Output the [X, Y] coordinate of the center of the cell containing the given text.  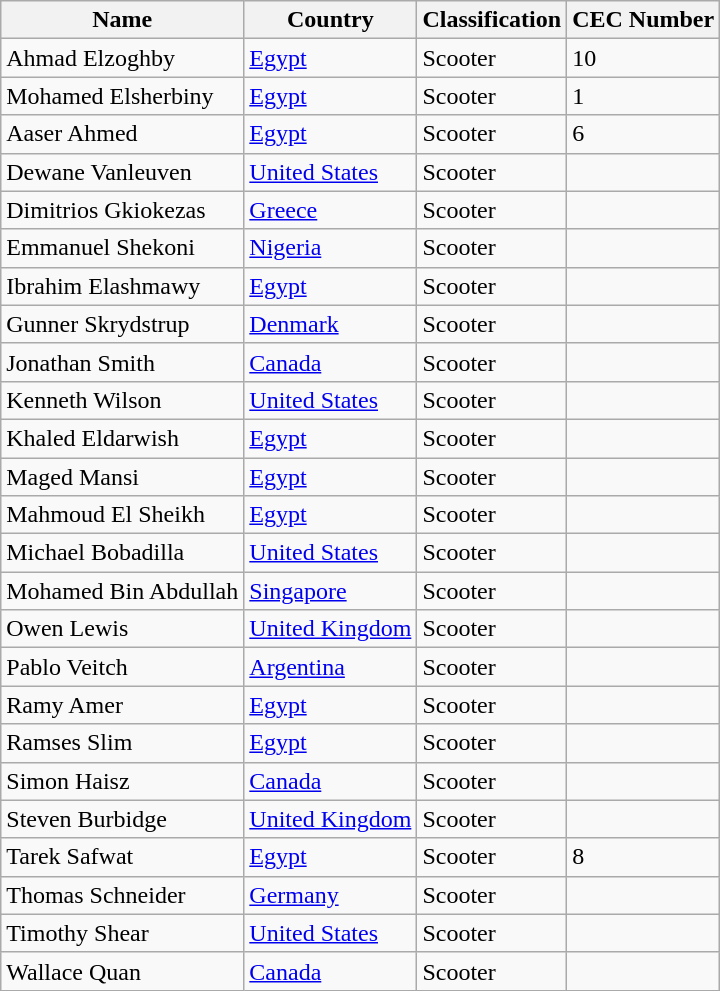
Ahmad Elzoghby [122, 58]
Country [330, 20]
Aaser Ahmed [122, 134]
Timothy Shear [122, 933]
Simon Haisz [122, 781]
Ramses Slim [122, 743]
Jonathan Smith [122, 362]
6 [644, 134]
Singapore [330, 591]
Khaled Eldarwish [122, 438]
Thomas Schneider [122, 895]
Gunner Skrydstrup [122, 324]
Emmanuel Shekoni [122, 248]
8 [644, 857]
1 [644, 96]
Steven Burbidge [122, 819]
Mohamed Bin Abdullah [122, 591]
Mohamed Elsherbiny [122, 96]
Kenneth Wilson [122, 400]
Ramy Amer [122, 705]
Germany [330, 895]
Nigeria [330, 248]
Argentina [330, 667]
Tarek Safwat [122, 857]
Mahmoud El Sheikh [122, 515]
Michael Bobadilla [122, 553]
Owen Lewis [122, 629]
Dimitrios Gkiokezas [122, 210]
Pablo Veitch [122, 667]
Name [122, 20]
Denmark [330, 324]
Ibrahim Elashmawy [122, 286]
Classification [492, 20]
Maged Mansi [122, 477]
Dewane Vanleuven [122, 172]
10 [644, 58]
Greece [330, 210]
CEC Number [644, 20]
Wallace Quan [122, 971]
